Find where the given text appears and provide that cell's center as (x, y) coordinate. 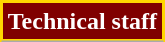
Technical staff (83, 22)
